Output the [x, y] coordinate of the center of the cell containing the given text.  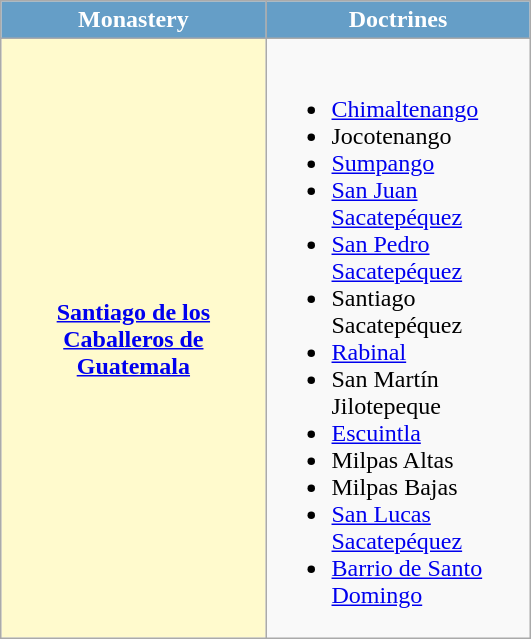
Santiago de los Caballeros de Guatemala [134, 338]
Monastery [134, 20]
Doctrines [398, 20]
